From the cell containing the given text, extract its center point as [X, Y] coordinate. 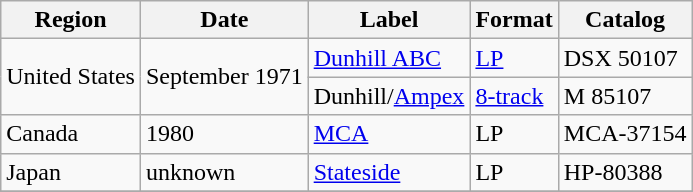
Dunhill/Ampex [389, 96]
HP-80388 [625, 172]
8-track [514, 96]
M 85107 [625, 96]
DSX 50107 [625, 58]
Region [71, 20]
United States [71, 77]
Date [224, 20]
MCA [389, 134]
Canada [71, 134]
Catalog [625, 20]
September 1971 [224, 77]
Format [514, 20]
unknown [224, 172]
Label [389, 20]
MCA-37154 [625, 134]
Dunhill ABC [389, 58]
Stateside [389, 172]
Japan [71, 172]
1980 [224, 134]
